Provide the (X, Y) coordinate of the cell's center where the given text is located.  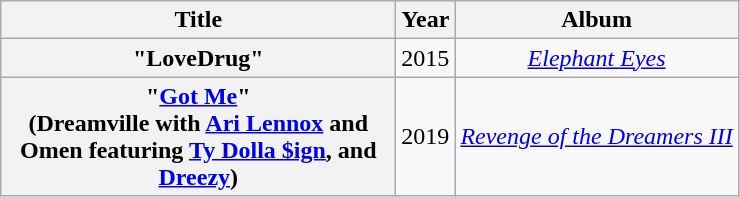
"Got Me"(Dreamville with Ari Lennox and Omen featuring Ty Dolla $ign, and Dreezy) (198, 136)
2019 (426, 136)
Year (426, 20)
"LoveDrug" (198, 58)
Album (596, 20)
Elephant Eyes (596, 58)
2015 (426, 58)
Title (198, 20)
Revenge of the Dreamers III (596, 136)
